Pinpoint the cell where the given text exists, returning its [x, y] midpoint coordinate. 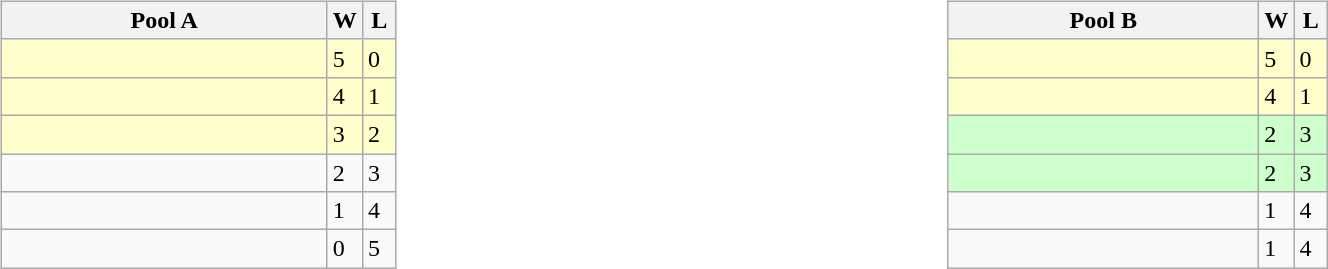
Pool B [1104, 20]
Pool A [164, 20]
